For the text-containing cell, return its midpoint in (X, Y) coordinate format. 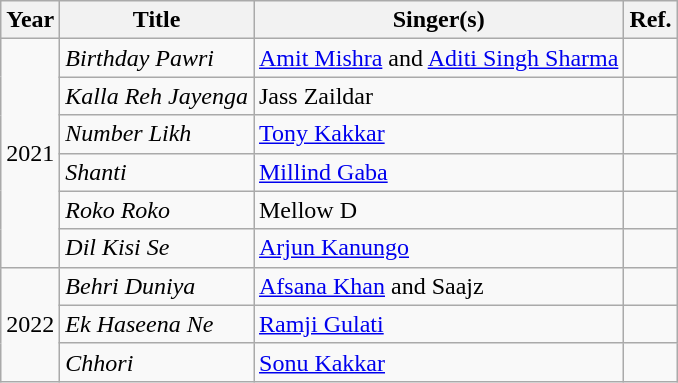
Kalla Reh Jayenga (157, 96)
Ek Haseena Ne (157, 324)
Jass Zaildar (439, 96)
Singer(s) (439, 20)
Ramji Gulati (439, 324)
Mellow D (439, 210)
Tony Kakkar (439, 134)
Chhori (157, 362)
Shanti (157, 172)
Afsana Khan and Saajz (439, 286)
Number Likh (157, 134)
Amit Mishra and Aditi Singh Sharma (439, 58)
Behri Duniya (157, 286)
2022 (30, 324)
Birthday Pawri (157, 58)
Title (157, 20)
Millind Gaba (439, 172)
Arjun Kanungo (439, 248)
2021 (30, 153)
Ref. (650, 20)
Roko Roko (157, 210)
Dil Kisi Se (157, 248)
Year (30, 20)
Sonu Kakkar (439, 362)
